Determine the (x, y) coordinate at the center of the cell enclosing the given text.  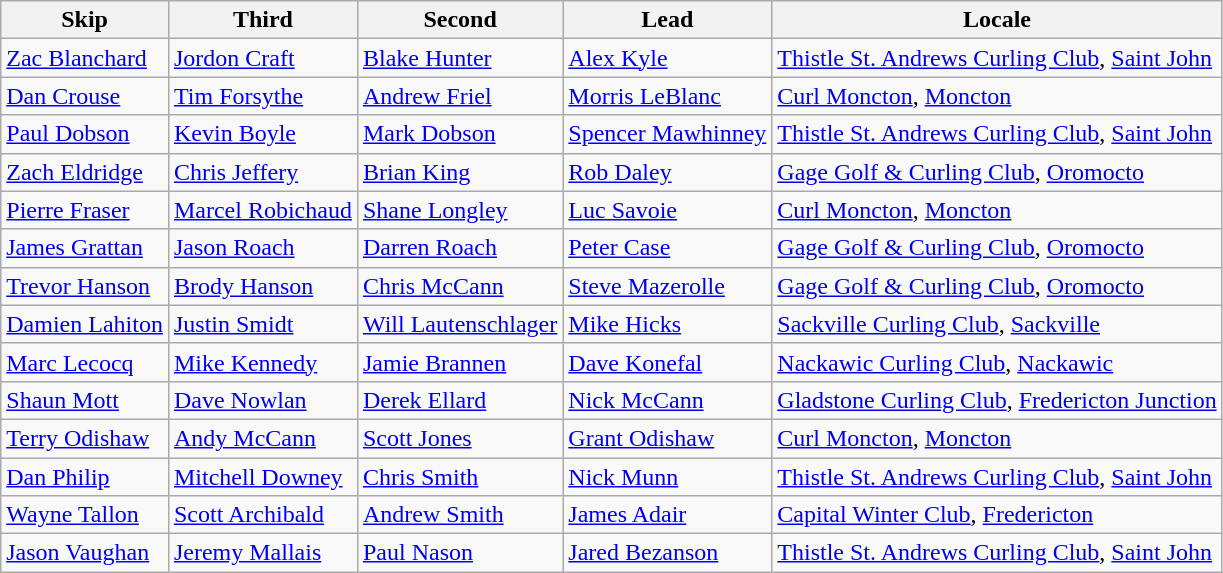
Chris Jeffery (262, 172)
Zach Eldridge (85, 172)
James Grattan (85, 248)
Jeremy Mallais (262, 553)
Dan Philip (85, 477)
Paul Nason (460, 553)
Second (460, 20)
Brian King (460, 172)
Morris LeBlanc (668, 96)
Grant Odishaw (668, 438)
Tim Forsythe (262, 96)
Gladstone Curling Club, Fredericton Junction (997, 400)
Mitchell Downey (262, 477)
Dave Nowlan (262, 400)
Mike Kennedy (262, 362)
Brody Hanson (262, 286)
Chris Smith (460, 477)
Steve Mazerolle (668, 286)
Andrew Smith (460, 515)
Jason Vaughan (85, 553)
James Adair (668, 515)
Capital Winter Club, Fredericton (997, 515)
Jason Roach (262, 248)
Blake Hunter (460, 58)
Paul Dobson (85, 134)
Jamie Brannen (460, 362)
Will Lautenschlager (460, 324)
Andy McCann (262, 438)
Chris McCann (460, 286)
Sackville Curling Club, Sackville (997, 324)
Mark Dobson (460, 134)
Darren Roach (460, 248)
Rob Daley (668, 172)
Shane Longley (460, 210)
Skip (85, 20)
Dave Konefal (668, 362)
Andrew Friel (460, 96)
Kevin Boyle (262, 134)
Jared Bezanson (668, 553)
Dan Crouse (85, 96)
Marcel Robichaud (262, 210)
Nackawic Curling Club, Nackawic (997, 362)
Spencer Mawhinney (668, 134)
Locale (997, 20)
Trevor Hanson (85, 286)
Shaun Mott (85, 400)
Third (262, 20)
Pierre Fraser (85, 210)
Alex Kyle (668, 58)
Scott Archibald (262, 515)
Justin Smidt (262, 324)
Derek Ellard (460, 400)
Terry Odishaw (85, 438)
Jordon Craft (262, 58)
Scott Jones (460, 438)
Nick McCann (668, 400)
Wayne Tallon (85, 515)
Peter Case (668, 248)
Zac Blanchard (85, 58)
Nick Munn (668, 477)
Marc Lecocq (85, 362)
Luc Savoie (668, 210)
Lead (668, 20)
Damien Lahiton (85, 324)
Mike Hicks (668, 324)
